Provide the (x, y) coordinate of the cell's center where the given text is located.  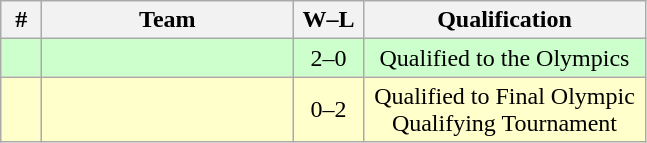
Team (168, 20)
2–0 (328, 58)
0–2 (328, 110)
Qualified to Final Olympic Qualifying Tournament (504, 110)
Qualification (504, 20)
Qualified to the Olympics (504, 58)
# (22, 20)
W–L (328, 20)
